Search for the cell housing the specified text and yield its (X, Y) center coordinate. 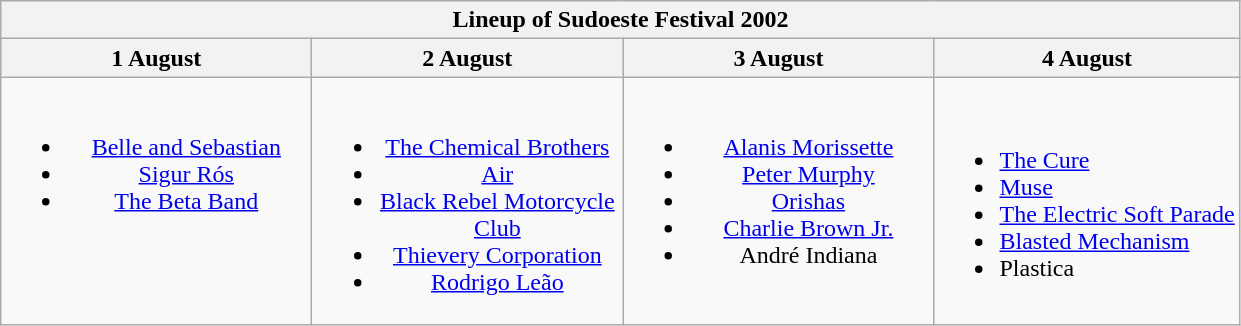
Belle and SebastianSigur RósThe Beta Band (156, 201)
3 August (778, 58)
4 August (1087, 58)
The Chemical BrothersAirBlack Rebel Motorcycle ClubThievery CorporationRodrigo Leão (468, 201)
Alanis MorissettePeter MurphyOrishasCharlie Brown Jr.André Indiana (778, 201)
2 August (468, 58)
Lineup of Sudoeste Festival 2002 (620, 20)
The CureMuseThe Electric Soft ParadeBlasted MechanismPlastica (1087, 201)
1 August (156, 58)
